Extract the [x, y] coordinate from the center of the cell holding the provided text.  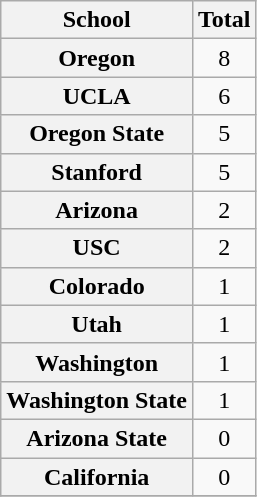
California [97, 477]
Colorado [97, 286]
USC [97, 248]
Utah [97, 324]
Arizona [97, 210]
School [97, 20]
Stanford [97, 172]
Oregon [97, 58]
Washington [97, 362]
Arizona State [97, 438]
Washington State [97, 400]
6 [225, 96]
Total [225, 20]
8 [225, 58]
Oregon State [97, 134]
UCLA [97, 96]
